For the text-containing cell, return its midpoint in [x, y] coordinate format. 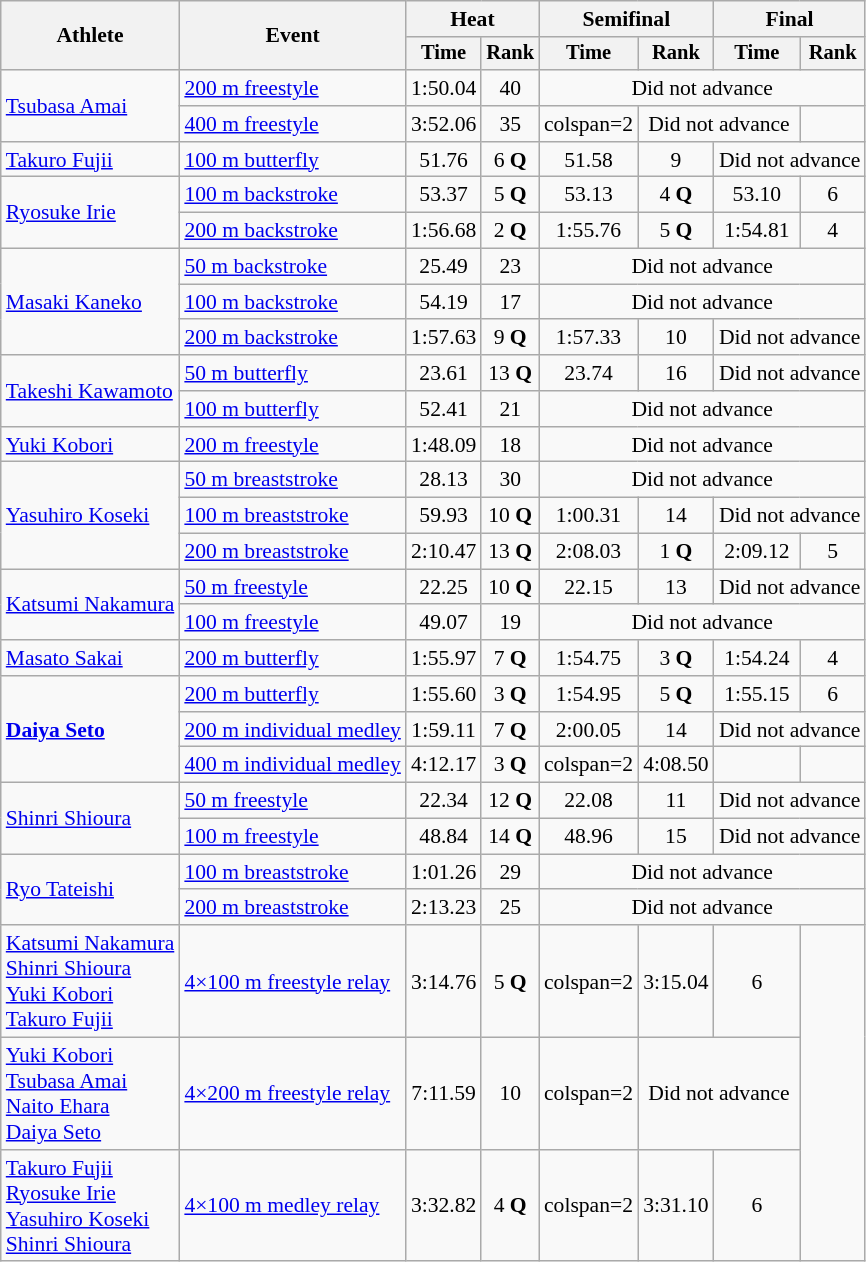
9 [676, 160]
Daiya Seto [90, 730]
1:55.15 [757, 694]
53.10 [757, 195]
5 [832, 552]
1:55.97 [444, 658]
Katsumi NakamuraShinri ShiouraYuki KoboriTakuro Fujii [90, 981]
22.08 [588, 801]
48.96 [588, 837]
1:54.95 [588, 694]
Katsumi Nakamura [90, 604]
13 [676, 587]
53.37 [444, 195]
400 m individual medley [292, 765]
23.74 [588, 373]
Masato Sakai [90, 658]
4:12.17 [444, 765]
1:55.76 [588, 231]
53.13 [588, 195]
2:00.05 [588, 730]
1:00.31 [588, 516]
28.13 [444, 480]
1:01.26 [444, 872]
4×100 m freestyle relay [292, 981]
2:13.23 [444, 908]
Takeshi Kawamoto [90, 390]
Masaki Kaneko [90, 302]
23 [510, 267]
18 [510, 445]
Yasuhiro Koseki [90, 516]
1:48.09 [444, 445]
Final [790, 19]
Shinri Shioura [90, 818]
1:54.81 [757, 231]
52.41 [444, 409]
Ryosuke Irie [90, 212]
6 Q [510, 160]
51.58 [588, 160]
22.25 [444, 587]
50 m backstroke [292, 267]
59.93 [444, 516]
1:57.33 [588, 338]
51.76 [444, 160]
9 Q [510, 338]
19 [510, 623]
200 m individual medley [292, 730]
2:10.47 [444, 552]
1:59.11 [444, 730]
1:55.60 [444, 694]
1 Q [676, 552]
30 [510, 480]
25.49 [444, 267]
3:52.06 [444, 124]
Event [292, 36]
7:11.59 [444, 1094]
17 [510, 302]
Athlete [90, 36]
14 Q [510, 837]
15 [676, 837]
4×200 m freestyle relay [292, 1094]
Yuki Kobori [90, 445]
1:54.75 [588, 658]
1:56.68 [444, 231]
54.19 [444, 302]
12 Q [510, 801]
Semifinal [626, 19]
2:08.03 [588, 552]
48.84 [444, 837]
40 [510, 88]
29 [510, 872]
Heat [472, 19]
50 m breaststroke [292, 480]
21 [510, 409]
25 [510, 908]
Takuro Fujii [90, 160]
3:15.04 [676, 981]
22.15 [588, 587]
Ryo Tateishi [90, 890]
22.34 [444, 801]
3:14.76 [444, 981]
Tsubasa Amai [90, 106]
35 [510, 124]
2:09.12 [757, 552]
11 [676, 801]
400 m freestyle [292, 124]
2 Q [510, 231]
49.07 [444, 623]
23.61 [444, 373]
50 m butterfly [292, 373]
Takuro FujiiRyosuke IrieYasuhiro KosekiShinri Shioura [90, 1206]
1:54.24 [757, 658]
1:50.04 [444, 88]
3:31.10 [676, 1206]
3:32.82 [444, 1206]
Yuki KoboriTsubasa AmaiNaito EharaDaiya Seto [90, 1094]
4:08.50 [676, 765]
16 [676, 373]
1:57.63 [444, 338]
4×100 m medley relay [292, 1206]
